Locate the cell with the specified text and output its (x, y) center coordinate. 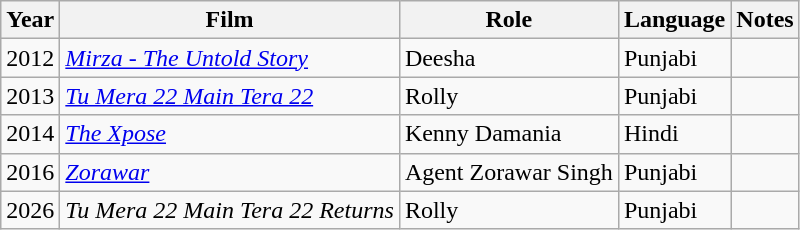
Role (508, 20)
2026 (30, 210)
2014 (30, 134)
Tu Mera 22 Main Tera 22 Returns (230, 210)
2016 (30, 172)
Deesha (508, 58)
Mirza - The Untold Story (230, 58)
2012 (30, 58)
Hindi (674, 134)
Language (674, 20)
Agent Zorawar Singh (508, 172)
2013 (30, 96)
Notes (765, 20)
Kenny Damania (508, 134)
Tu Mera 22 Main Tera 22 (230, 96)
The Xpose (230, 134)
Year (30, 20)
Zorawar (230, 172)
Film (230, 20)
